Find where the given text appears and provide that cell's center as [X, Y] coordinate. 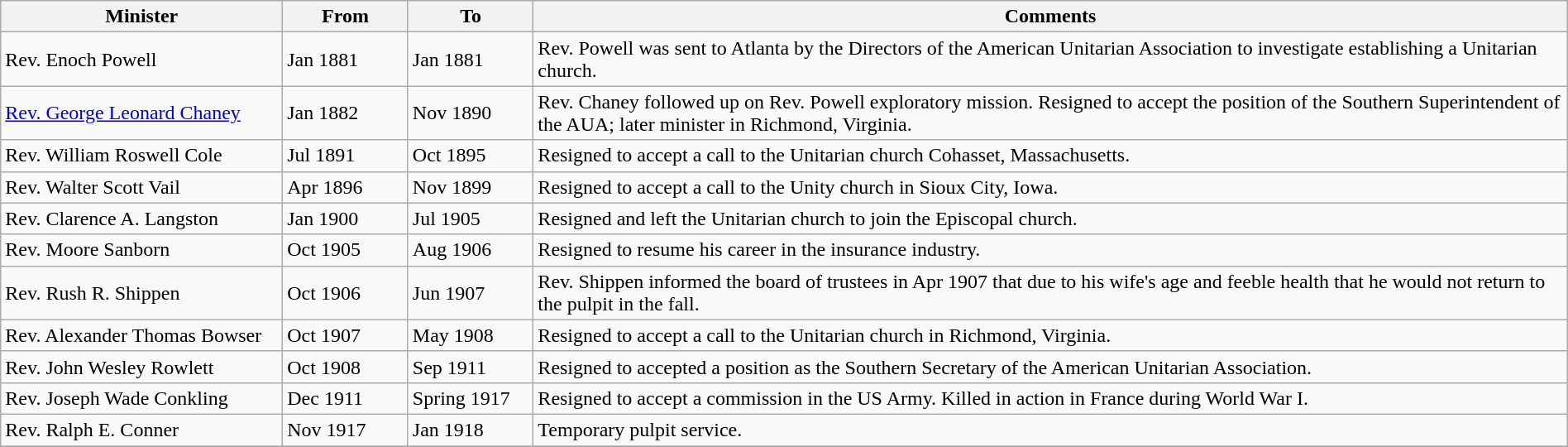
Rev. Ralph E. Conner [142, 430]
Rev. Enoch Powell [142, 60]
Apr 1896 [346, 187]
Jan 1882 [346, 113]
Resigned to accepted a position as the Southern Secretary of the American Unitarian Association. [1050, 367]
Resigned and left the Unitarian church to join the Episcopal church. [1050, 219]
Resigned to accept a call to the Unity church in Sioux City, Iowa. [1050, 187]
Oct 1908 [346, 367]
Jun 1907 [471, 293]
Rev. Powell was sent to Atlanta by the Directors of the American Unitarian Association to investigate establishing a Unitarian church. [1050, 60]
Rev. Alexander Thomas Bowser [142, 335]
Minister [142, 17]
Nov 1899 [471, 187]
Rev. Clarence A. Langston [142, 219]
To [471, 17]
Temporary pulpit service. [1050, 430]
Rev. John Wesley Rowlett [142, 367]
Oct 1907 [346, 335]
Resigned to accept a call to the Unitarian church Cohasset, Massachusetts. [1050, 156]
Nov 1917 [346, 430]
Sep 1911 [471, 367]
Oct 1895 [471, 156]
Jan 1900 [346, 219]
Rev. William Roswell Cole [142, 156]
Oct 1905 [346, 250]
Nov 1890 [471, 113]
Resigned to accept a commission in the US Army. Killed in action in France during World War I. [1050, 398]
Rev. Moore Sanborn [142, 250]
May 1908 [471, 335]
Rev. Joseph Wade Conkling [142, 398]
Rev. Walter Scott Vail [142, 187]
Spring 1917 [471, 398]
From [346, 17]
Oct 1906 [346, 293]
Jan 1918 [471, 430]
Comments [1050, 17]
Rev. Rush R. Shippen [142, 293]
Aug 1906 [471, 250]
Jul 1891 [346, 156]
Dec 1911 [346, 398]
Jul 1905 [471, 219]
Rev. George Leonard Chaney [142, 113]
Resigned to accept a call to the Unitarian church in Richmond, Virginia. [1050, 335]
Resigned to resume his career in the insurance industry. [1050, 250]
